Extract the (x, y) coordinate from the center of the cell holding the provided text.  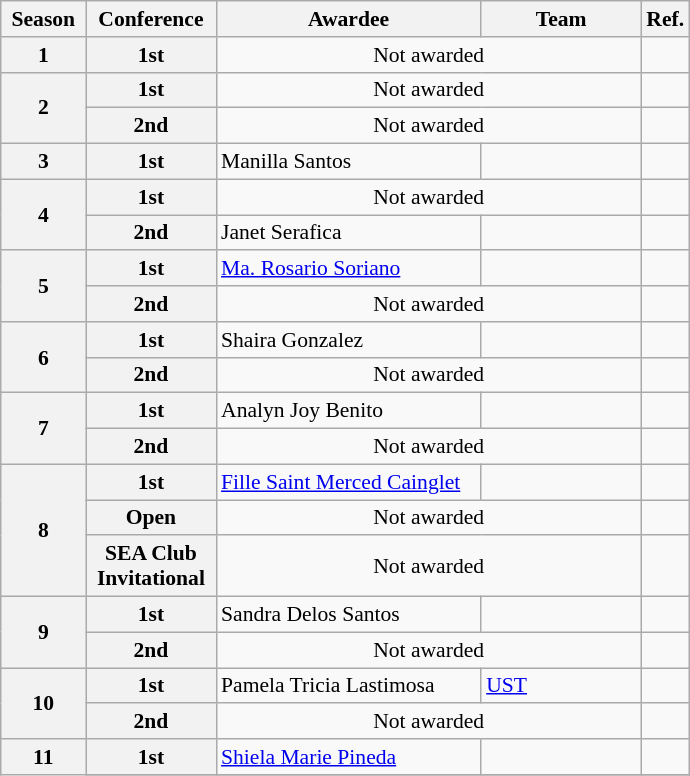
Shiela Marie Pineda (348, 757)
8 (44, 530)
3 (44, 162)
4 (44, 214)
9 (44, 632)
2 (44, 108)
Shaira Gonzalez (348, 340)
1 (44, 55)
Janet Serafica (348, 233)
Pamela Tricia Lastimosa (348, 686)
Team (561, 19)
7 (44, 428)
10 (44, 704)
Season (44, 19)
Ma. Rosario Soriano (348, 269)
Fille Saint Merced Cainglet (348, 482)
Conference (151, 19)
SEA Club Invitational (151, 566)
Ref. (665, 19)
11 (44, 757)
Sandra Delos Santos (348, 615)
Analyn Joy Benito (348, 411)
6 (44, 358)
Manilla Santos (348, 162)
UST (561, 686)
Awardee (348, 19)
Open (151, 518)
5 (44, 286)
